Output the (x, y) coordinate of the center of the cell containing the given text.  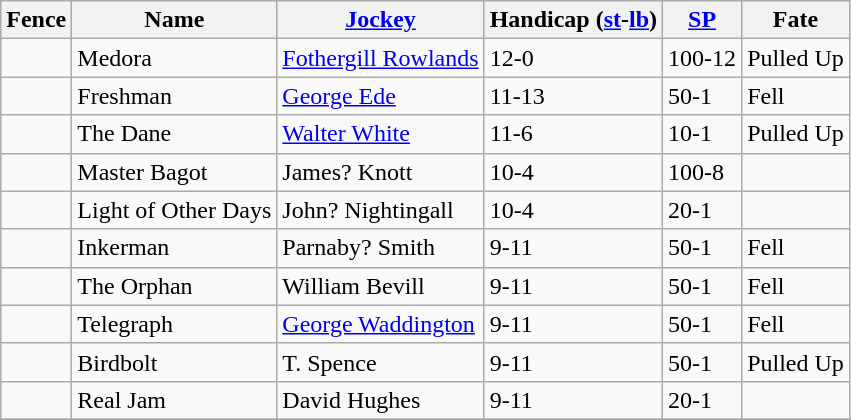
11-13 (573, 96)
The Dane (174, 134)
Real Jam (174, 400)
Walter White (380, 134)
12-0 (573, 58)
David Hughes (380, 400)
10-1 (702, 134)
Parnaby? Smith (380, 248)
Jockey (380, 20)
Fence (36, 20)
Medora (174, 58)
George Waddington (380, 324)
Name (174, 20)
T. Spence (380, 362)
James? Knott (380, 172)
Light of Other Days (174, 210)
George Ede (380, 96)
100-8 (702, 172)
100-12 (702, 58)
SP (702, 20)
Fate (796, 20)
11-6 (573, 134)
Handicap (st-lb) (573, 20)
Freshman (174, 96)
Birdbolt (174, 362)
Inkerman (174, 248)
William Bevill (380, 286)
Master Bagot (174, 172)
John? Nightingall (380, 210)
Fothergill Rowlands (380, 58)
The Orphan (174, 286)
Telegraph (174, 324)
